Output the [x, y] coordinate of the center of the cell containing the given text.  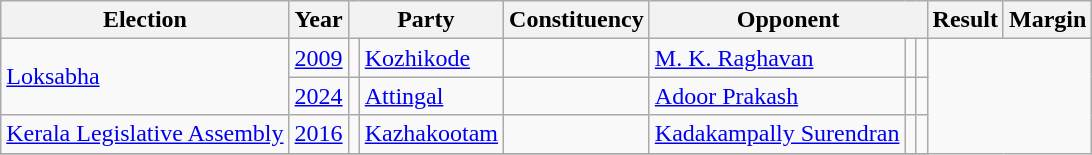
Kerala Legislative Assembly [145, 134]
Kozhikode [431, 58]
Election [145, 20]
2009 [318, 58]
2016 [318, 134]
2024 [318, 96]
Opponent [788, 20]
Loksabha [145, 77]
Margin [1047, 20]
Year [318, 20]
Kadakampally Surendran [777, 134]
Result [965, 20]
Party [426, 20]
Kazhakootam [431, 134]
Adoor Prakash [777, 96]
Constituency [577, 20]
Attingal [431, 96]
M. K. Raghavan [777, 58]
